Return the (x, y) coordinate for the center point of the cell that contains the specified text.  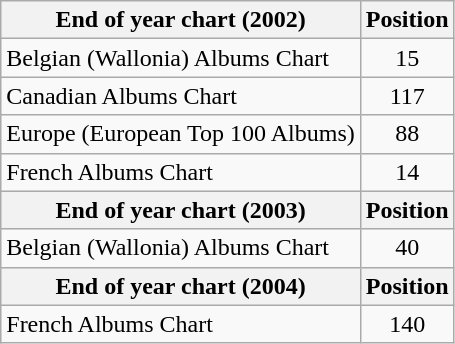
Europe (European Top 100 Albums) (181, 134)
End of year chart (2003) (181, 210)
117 (407, 96)
14 (407, 172)
Canadian Albums Chart (181, 96)
88 (407, 134)
End of year chart (2004) (181, 286)
15 (407, 58)
End of year chart (2002) (181, 20)
40 (407, 248)
140 (407, 324)
